Pinpoint the cell where the given text exists, returning its (X, Y) midpoint coordinate. 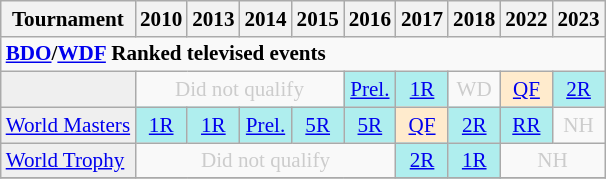
2014 (265, 18)
World Masters (68, 124)
2016 (370, 18)
RR (526, 124)
2017 (422, 18)
2023 (578, 18)
BDO/WDF Ranked televised events (303, 54)
2013 (213, 18)
WD (474, 90)
2015 (318, 18)
2022 (526, 18)
2010 (161, 18)
2018 (474, 18)
World Trophy (68, 160)
Tournament (68, 18)
